Output the [X, Y] coordinate of the center of the cell containing the given text.  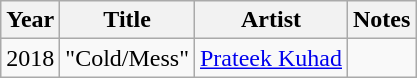
"Cold/Mess" [128, 58]
Artist [270, 20]
Year [30, 20]
Title [128, 20]
2018 [30, 58]
Notes [382, 20]
Prateek Kuhad [270, 58]
